Output the (x, y) coordinate of the center of the cell containing the given text.  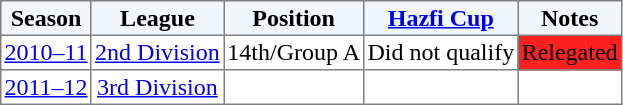
14th/Group A (294, 52)
2010–11 (46, 52)
Relegated (570, 52)
3rd Division (157, 87)
Hazfi Cup (441, 18)
Season (46, 18)
League (157, 18)
Notes (570, 18)
2nd Division (157, 52)
Position (294, 18)
2011–12 (46, 87)
Did not qualify (441, 52)
